Search for the cell housing the specified text and yield its [x, y] center coordinate. 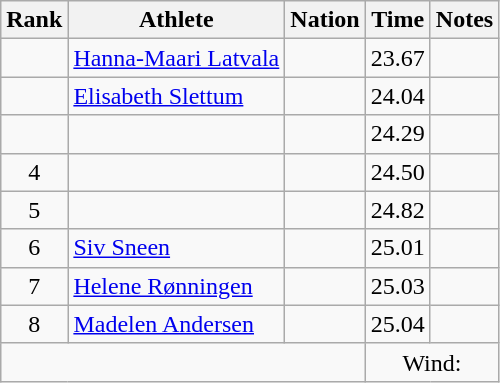
Helene Rønningen [176, 286]
25.01 [398, 248]
25.03 [398, 286]
Notes [464, 20]
Siv Sneen [176, 248]
24.50 [398, 172]
Hanna-Maari Latvala [176, 58]
Wind: [432, 362]
Elisabeth Slettum [176, 96]
25.04 [398, 324]
6 [34, 248]
Rank [34, 20]
5 [34, 210]
24.29 [398, 134]
4 [34, 172]
Madelen Andersen [176, 324]
7 [34, 286]
8 [34, 324]
Athlete [176, 20]
24.82 [398, 210]
Nation [325, 20]
24.04 [398, 96]
Time [398, 20]
23.67 [398, 58]
